For the text-containing cell, return its midpoint in [x, y] coordinate format. 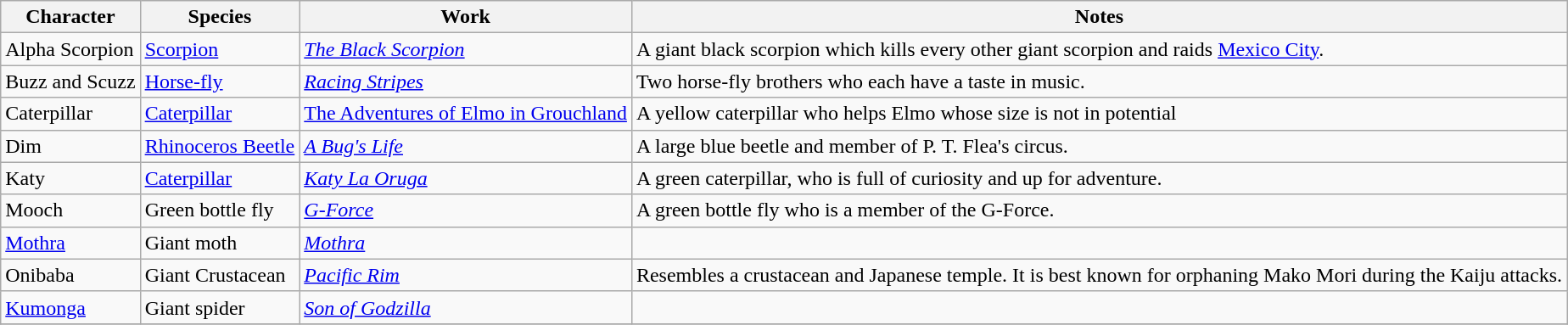
Son of Godzilla [466, 307]
Katy [70, 178]
A large blue beetle and member of P. T. Flea's circus. [1099, 146]
Work [466, 17]
Scorpion [220, 49]
Giant moth [220, 243]
The Black Scorpion [466, 49]
Katy La Oruga [466, 178]
Two horse-fly brothers who each have a taste in music. [1099, 81]
Giant spider [220, 307]
Green bottle fly [220, 210]
Dim [70, 146]
A giant black scorpion which kills every other giant scorpion and raids Mexico City. [1099, 49]
Pacific Rim [466, 275]
Character [70, 17]
Rhinoceros Beetle [220, 146]
A green caterpillar, who is full of curiosity and up for adventure. [1099, 178]
Kumonga [70, 307]
Alpha Scorpion [70, 49]
Racing Stripes [466, 81]
Buzz and Scuzz [70, 81]
A Bug's Life [466, 146]
Resembles a crustacean and Japanese temple. It is best known for orphaning Mako Mori during the Kaiju attacks. [1099, 275]
Horse-fly [220, 81]
The Adventures of Elmo in Grouchland [466, 114]
Giant Crustacean [220, 275]
A green bottle fly who is a member of the G-Force. [1099, 210]
A yellow caterpillar who helps Elmo whose size is not in potential [1099, 114]
Onibaba [70, 275]
Mooch [70, 210]
G-Force [466, 210]
Species [220, 17]
Notes [1099, 17]
